Identify which cell holds the provided text, then report its [X, Y] central coordinate. 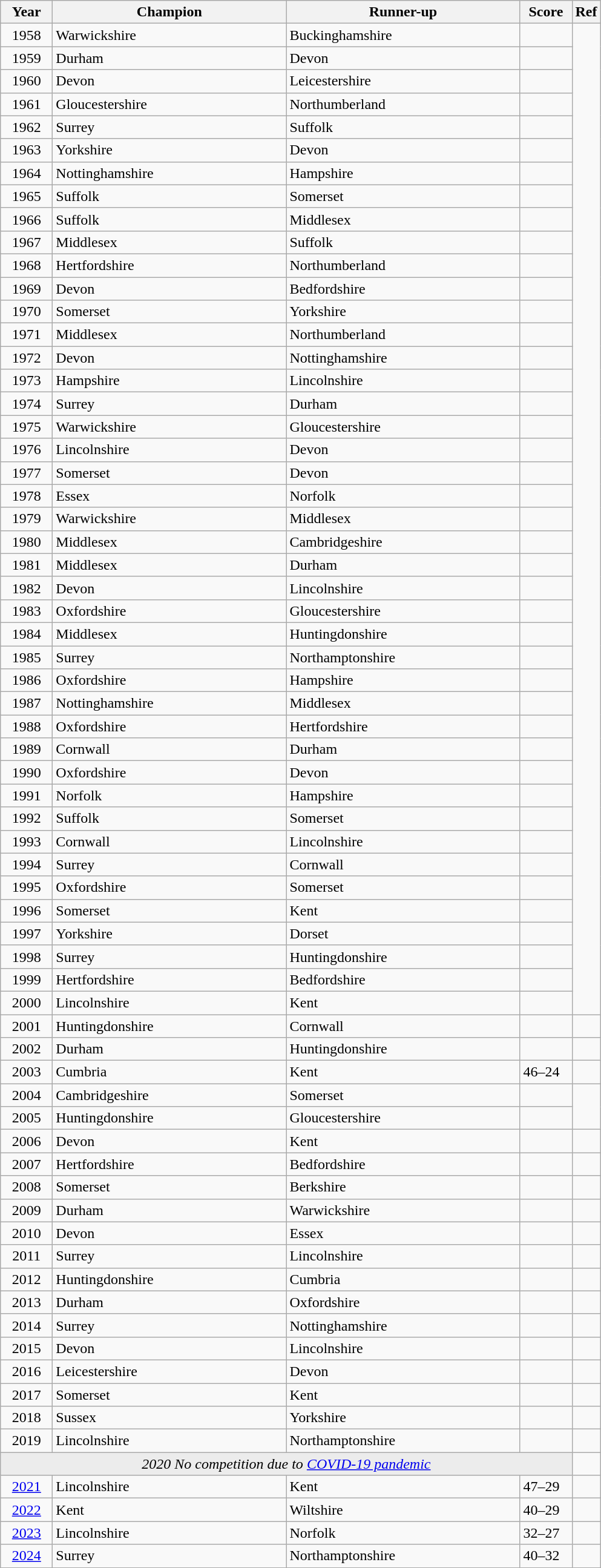
Berkshire [403, 1187]
1986 [27, 680]
2023 [27, 1533]
Sussex [169, 1418]
40–32 [546, 1556]
2003 [27, 1072]
1967 [27, 242]
Buckinghamshire [403, 35]
1994 [27, 865]
1978 [27, 496]
1979 [27, 519]
46–24 [546, 1072]
1984 [27, 634]
2004 [27, 1095]
2020 No competition due to COVID-19 pandemic [286, 1464]
2021 [27, 1487]
1971 [27, 335]
1987 [27, 703]
32–27 [546, 1533]
1964 [27, 173]
1973 [27, 381]
1966 [27, 219]
1974 [27, 404]
2000 [27, 1003]
2014 [27, 1325]
1993 [27, 842]
1972 [27, 358]
1997 [27, 934]
1961 [27, 104]
2019 [27, 1441]
2016 [27, 1371]
Score [546, 12]
1999 [27, 980]
2015 [27, 1348]
Ref [586, 12]
1989 [27, 749]
Runner-up [403, 12]
1981 [27, 565]
1988 [27, 726]
1980 [27, 542]
2008 [27, 1187]
2009 [27, 1210]
1969 [27, 289]
1983 [27, 611]
1962 [27, 127]
2018 [27, 1418]
1991 [27, 796]
Dorset [403, 934]
Champion [169, 12]
47–29 [546, 1487]
2024 [27, 1556]
1959 [27, 58]
1985 [27, 657]
1990 [27, 772]
2005 [27, 1118]
1992 [27, 819]
2011 [27, 1256]
2007 [27, 1164]
40–29 [546, 1510]
1970 [27, 312]
1976 [27, 450]
1963 [27, 150]
Wiltshire [403, 1510]
1958 [27, 35]
1968 [27, 265]
2022 [27, 1510]
1995 [27, 888]
2013 [27, 1302]
1977 [27, 473]
2012 [27, 1279]
2001 [27, 1026]
2010 [27, 1233]
2002 [27, 1049]
1960 [27, 81]
Year [27, 12]
2006 [27, 1141]
1975 [27, 427]
1996 [27, 911]
1965 [27, 196]
1998 [27, 957]
1982 [27, 588]
2017 [27, 1394]
